Identify which cell holds the provided text, then report its (X, Y) central coordinate. 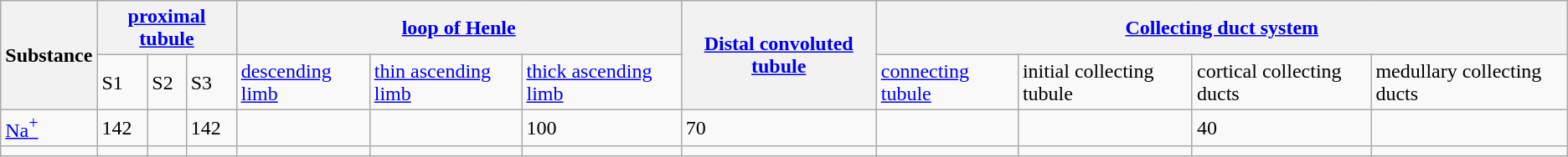
thin ascending limb (446, 82)
S1 (122, 82)
S2 (167, 82)
thick ascending limb (601, 82)
medullary collecting ducts (1469, 82)
descending limb (303, 82)
100 (601, 129)
S3 (211, 82)
initial collecting tubule (1105, 82)
proximal tubule (167, 28)
cortical collecting ducts (1282, 82)
Na+ (49, 129)
Distal convoluted tubule (779, 55)
40 (1282, 129)
connecting tubule (946, 82)
Substance (49, 55)
Collecting duct system (1221, 28)
loop of Henle (459, 28)
70 (779, 129)
